Return [X, Y] of the center of cell containing provided text 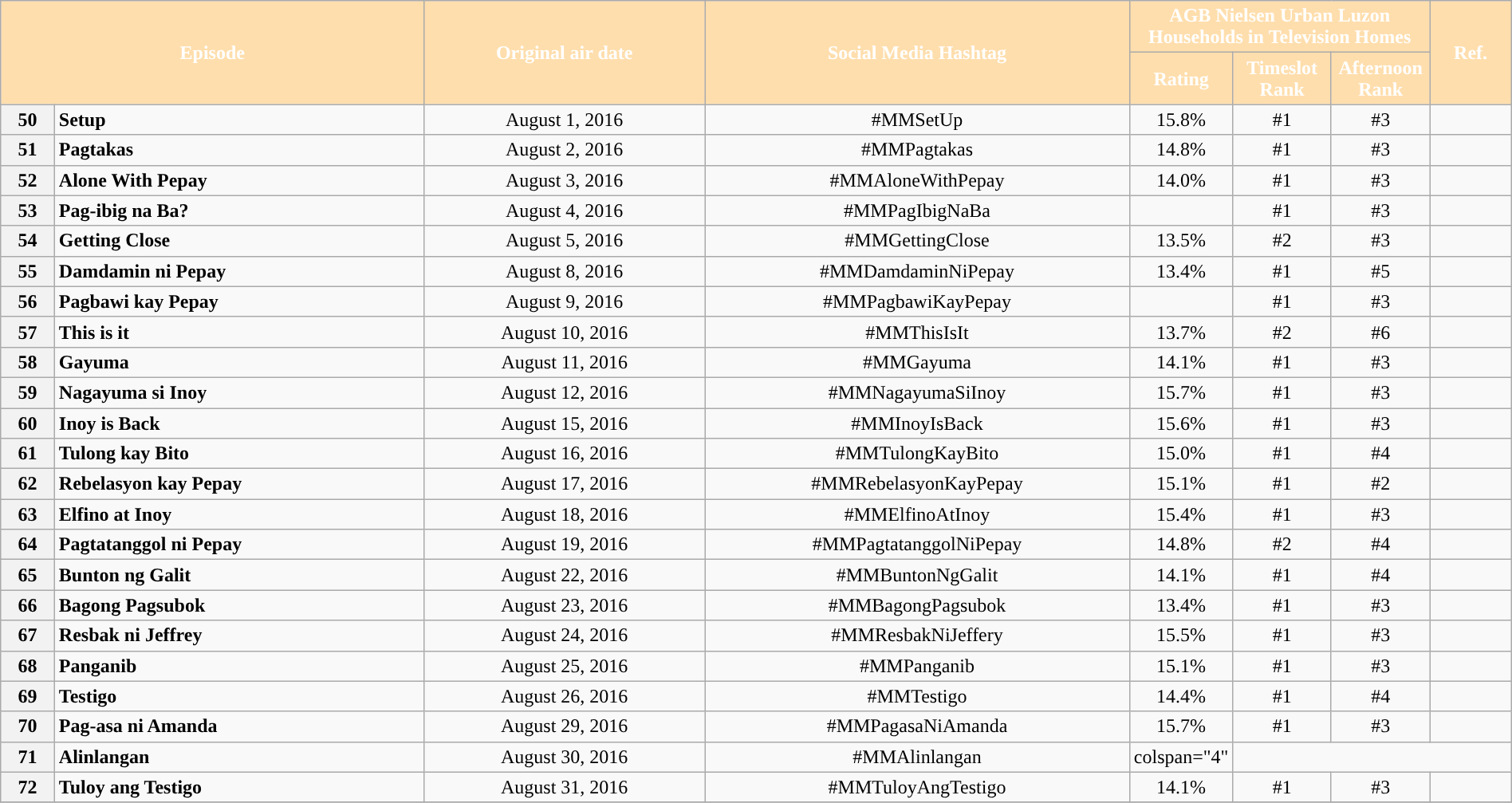
August 10, 2016 [565, 332]
Pagtakas [239, 150]
#MMThisIsIt [917, 332]
#MMTuloyAngTestigo [917, 787]
15.0% [1181, 454]
August 17, 2016 [565, 484]
Damdamin ni Pepay [239, 271]
50 [28, 120]
August 16, 2016 [565, 454]
August 25, 2016 [565, 666]
58 [28, 362]
August 3, 2016 [565, 180]
51 [28, 150]
72 [28, 787]
#MMPagIbigNaBa [917, 211]
54 [28, 241]
Bagong Pagsubok [239, 605]
71 [28, 757]
15.5% [1181, 636]
Rebelasyon kay Pepay [239, 484]
Gayuma [239, 362]
#MMRebelasyonKayPepay [917, 484]
#MMBagongPagsubok [917, 605]
August 9, 2016 [565, 301]
65 [28, 575]
August 15, 2016 [565, 423]
#5 [1380, 271]
August 4, 2016 [565, 211]
15.6% [1181, 423]
Alinlangan [239, 757]
August 1, 2016 [565, 120]
#MMPagtatanggolNiPepay [917, 545]
66 [28, 605]
#MMPagbawiKayPepay [917, 301]
Alone With Pepay [239, 180]
Getting Close [239, 241]
colspan="4" [1181, 757]
Setup [239, 120]
This is it [239, 332]
64 [28, 545]
69 [28, 696]
52 [28, 180]
#MMPagasaNiAmanda [917, 726]
Ref. [1471, 53]
62 [28, 484]
#MMNagayumaSiInoy [917, 392]
55 [28, 271]
59 [28, 392]
#MMPanganib [917, 666]
#MMBuntonNgGalit [917, 575]
Tulong kay Bito [239, 454]
August 19, 2016 [565, 545]
Social Media Hashtag [917, 53]
August 2, 2016 [565, 150]
#6 [1380, 332]
#MMPagtakas [917, 150]
#MMAloneWithPepay [917, 180]
August 8, 2016 [565, 271]
August 26, 2016 [565, 696]
14.0% [1181, 180]
Pagbawi kay Pepay [239, 301]
70 [28, 726]
Resbak ni Jeffrey [239, 636]
Pagtatanggol ni Pepay [239, 545]
#MMGettingClose [917, 241]
15.8% [1181, 120]
#MMSetUp [917, 120]
63 [28, 514]
August 23, 2016 [565, 605]
57 [28, 332]
Bunton ng Galit [239, 575]
Afternoon Rank [1380, 78]
#MMElfinoAtInoy [917, 514]
August 30, 2016 [565, 757]
Episode [212, 53]
56 [28, 301]
Inoy is Back [239, 423]
53 [28, 211]
Elfino at Inoy [239, 514]
Timeslot Rank [1282, 78]
August 5, 2016 [565, 241]
14.4% [1181, 696]
#MMDamdaminNiPepay [917, 271]
#MMResbakNiJeffery [917, 636]
68 [28, 666]
Pag-asa ni Amanda [239, 726]
#MMAlinlangan [917, 757]
#MMGayuma [917, 362]
#MMInoyIsBack [917, 423]
Testigo [239, 696]
August 11, 2016 [565, 362]
Tuloy ang Testigo [239, 787]
August 18, 2016 [565, 514]
August 12, 2016 [565, 392]
13.5% [1181, 241]
15.4% [1181, 514]
August 24, 2016 [565, 636]
#MMTestigo [917, 696]
Pag-ibig na Ba? [239, 211]
Original air date [565, 53]
Panganib [239, 666]
August 31, 2016 [565, 787]
61 [28, 454]
13.7% [1181, 332]
60 [28, 423]
AGB Nielsen Urban Luzon Households in Television Homes [1279, 27]
August 29, 2016 [565, 726]
67 [28, 636]
Nagayuma si Inoy [239, 392]
August 22, 2016 [565, 575]
Rating [1181, 78]
#MMTulongKayBito [917, 454]
